Detect which cell encompasses the target text, then output its [x, y] center coordinate. 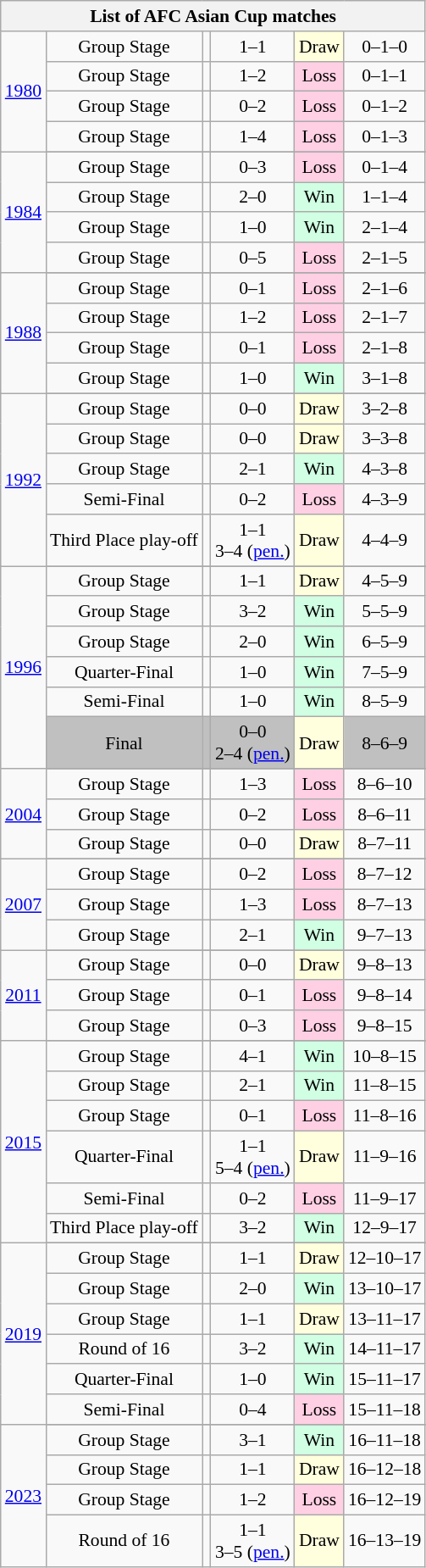
1996 [24, 668]
15–11–18 [385, 1410]
16–11–18 [385, 1440]
13–10–17 [385, 1289]
8–7–12 [385, 875]
6–5–9 [385, 642]
2–1–6 [385, 288]
1–13–5 (pen.) [252, 1541]
1–4 [252, 137]
3–3–8 [385, 439]
2019 [24, 1334]
15–11–17 [385, 1380]
0–5 [252, 258]
0–1–4 [385, 167]
3–1–8 [385, 379]
5–5–9 [385, 612]
0–02–4 (pen.) [252, 742]
2011 [24, 995]
4–1 [252, 1056]
4–5–9 [385, 581]
2–1–5 [385, 258]
16–12–18 [385, 1470]
2015 [24, 1143]
2–1–4 [385, 228]
4–3–8 [385, 470]
2004 [24, 814]
12–9–17 [385, 1228]
14–11–17 [385, 1349]
1–13–4 (pen.) [252, 541]
2–1–8 [385, 348]
1984 [24, 212]
11–8–15 [385, 1086]
Final [124, 742]
11–8–16 [385, 1116]
List of AFC Asian Cup matches [213, 16]
1–15–4 (pen.) [252, 1158]
7–5–9 [385, 672]
8–7–13 [385, 905]
1980 [24, 92]
2–1–7 [385, 318]
16–12–19 [385, 1500]
13–11–17 [385, 1319]
2007 [24, 905]
1988 [24, 333]
9–8–14 [385, 996]
9–8–15 [385, 1026]
16–13–19 [385, 1541]
4–4–9 [385, 541]
2023 [24, 1496]
1–1–4 [385, 197]
4–3–9 [385, 499]
8–6–9 [385, 742]
8–6–10 [385, 784]
10–8–15 [385, 1056]
0–1–1 [385, 76]
1992 [24, 480]
8–6–11 [385, 815]
8–5–9 [385, 702]
0–1–2 [385, 107]
0–4 [252, 1410]
9–7–13 [385, 935]
12–10–17 [385, 1259]
3–2–8 [385, 409]
0–1–3 [385, 137]
3–1 [252, 1440]
9–8–13 [385, 965]
11–9–17 [385, 1198]
11–9–16 [385, 1158]
0–1–0 [385, 47]
8–7–11 [385, 844]
